Scan for the cell matching the given text and deliver its (x, y) coordinate at center. 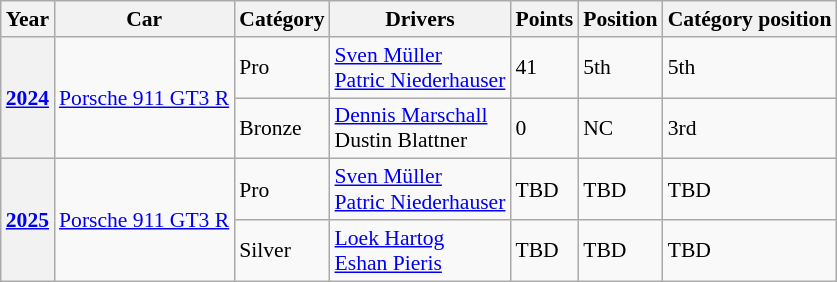
NC (620, 128)
Dennis Marschall Dustin Blattner (420, 128)
Silver (282, 250)
2024 (28, 98)
Catégory (282, 19)
Loek Hartog Eshan Pieris (420, 250)
0 (544, 128)
41 (544, 68)
Year (28, 19)
Car (144, 19)
Bronze (282, 128)
Catégory position (750, 19)
Position (620, 19)
2025 (28, 220)
3rd (750, 128)
Drivers (420, 19)
Points (544, 19)
